For the text-containing cell, return its midpoint in [x, y] coordinate format. 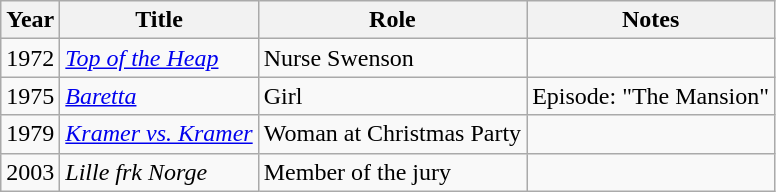
1979 [30, 134]
Kramer vs. Kramer [159, 134]
2003 [30, 172]
Baretta [159, 96]
Member of the jury [392, 172]
Lille frk Norge [159, 172]
Year [30, 20]
Woman at Christmas Party [392, 134]
Notes [651, 20]
Girl [392, 96]
1972 [30, 58]
Top of the Heap [159, 58]
Episode: "The Mansion" [651, 96]
Title [159, 20]
1975 [30, 96]
Nurse Swenson [392, 58]
Role [392, 20]
